Output the (X, Y) coordinate of the center of the cell containing the given text.  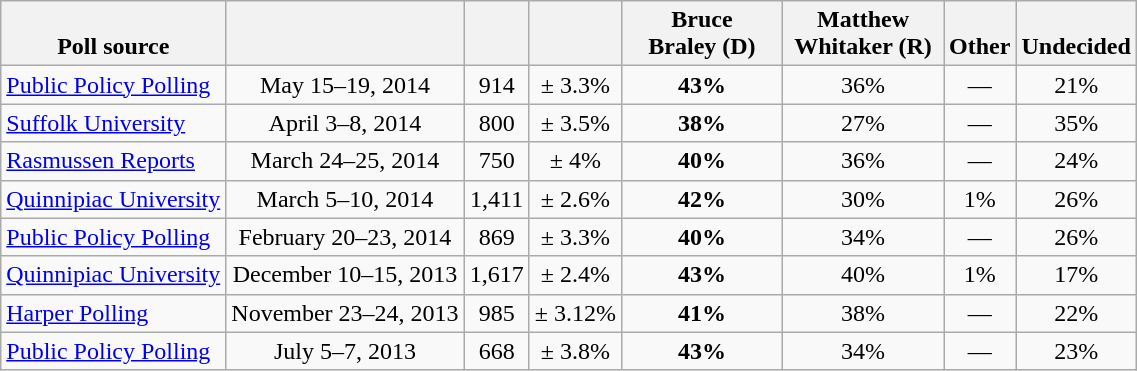
914 (496, 85)
BruceBraley (D) (702, 34)
MatthewWhitaker (R) (862, 34)
July 5–7, 2013 (345, 351)
± 2.6% (575, 199)
March 24–25, 2014 (345, 161)
985 (496, 313)
± 4% (575, 161)
35% (1076, 123)
Rasmussen Reports (114, 161)
± 2.4% (575, 275)
42% (702, 199)
750 (496, 161)
April 3–8, 2014 (345, 123)
Undecided (1076, 34)
800 (496, 123)
668 (496, 351)
March 5–10, 2014 (345, 199)
November 23–24, 2013 (345, 313)
February 20–23, 2014 (345, 237)
1,617 (496, 275)
± 3.5% (575, 123)
May 15–19, 2014 (345, 85)
± 3.8% (575, 351)
22% (1076, 313)
1,411 (496, 199)
± 3.12% (575, 313)
December 10–15, 2013 (345, 275)
869 (496, 237)
Harper Polling (114, 313)
Suffolk University (114, 123)
30% (862, 199)
Poll source (114, 34)
Other (980, 34)
23% (1076, 351)
27% (862, 123)
21% (1076, 85)
17% (1076, 275)
24% (1076, 161)
41% (702, 313)
